From the cell containing the given text, extract its center point as (X, Y) coordinate. 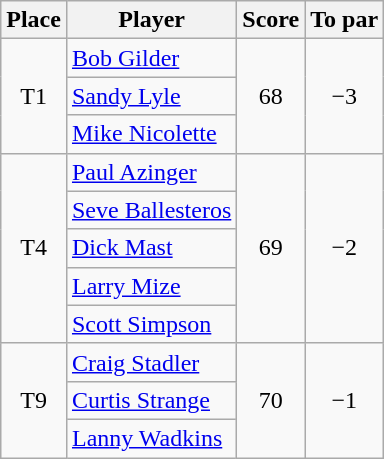
Dick Mast (151, 248)
T4 (34, 248)
Player (151, 20)
T1 (34, 96)
Scott Simpson (151, 324)
T9 (34, 400)
−3 (344, 96)
69 (271, 248)
Larry Mize (151, 286)
−1 (344, 400)
To par (344, 20)
Score (271, 20)
70 (271, 400)
Lanny Wadkins (151, 438)
Bob Gilder (151, 58)
Curtis Strange (151, 400)
Mike Nicolette (151, 134)
Paul Azinger (151, 172)
Sandy Lyle (151, 96)
68 (271, 96)
−2 (344, 248)
Place (34, 20)
Seve Ballesteros (151, 210)
Craig Stadler (151, 362)
